Return [X, Y] of the center of cell containing provided text 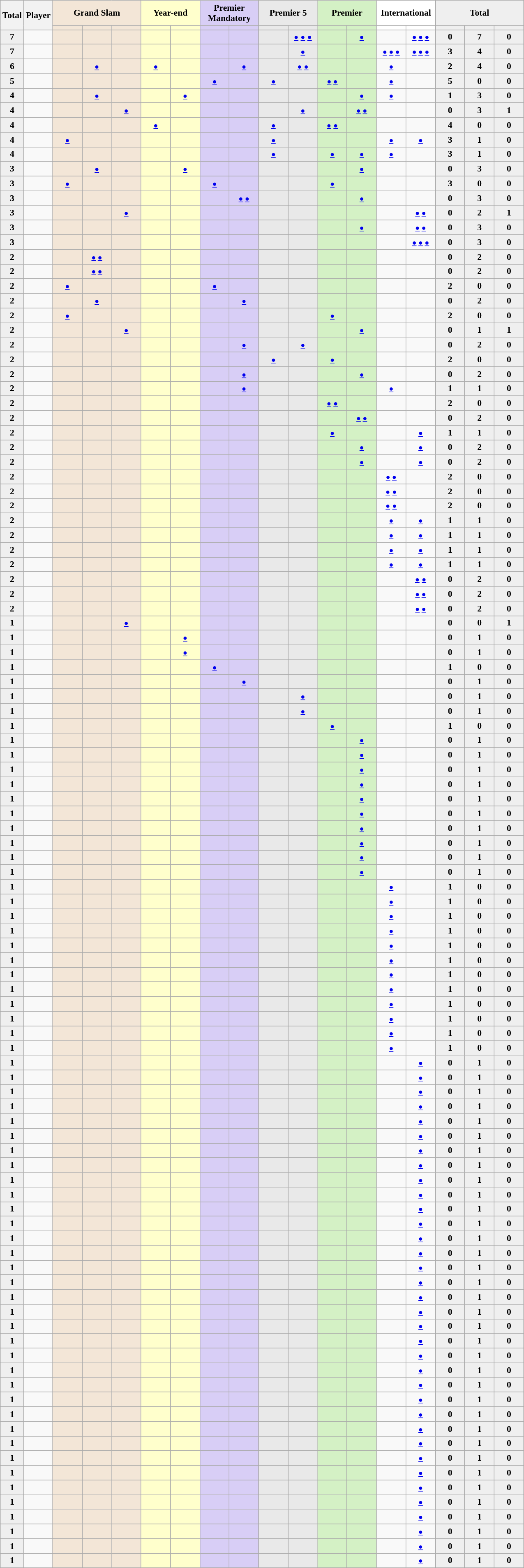
International [406, 13]
Premier 5 [289, 13]
Year-end [170, 13]
Premier [347, 13]
6 [12, 67]
Premier Mandatory [229, 13]
Grand Slam [97, 13]
Player [38, 15]
